Pinpoint the cell where the given text exists, returning its (X, Y) midpoint coordinate. 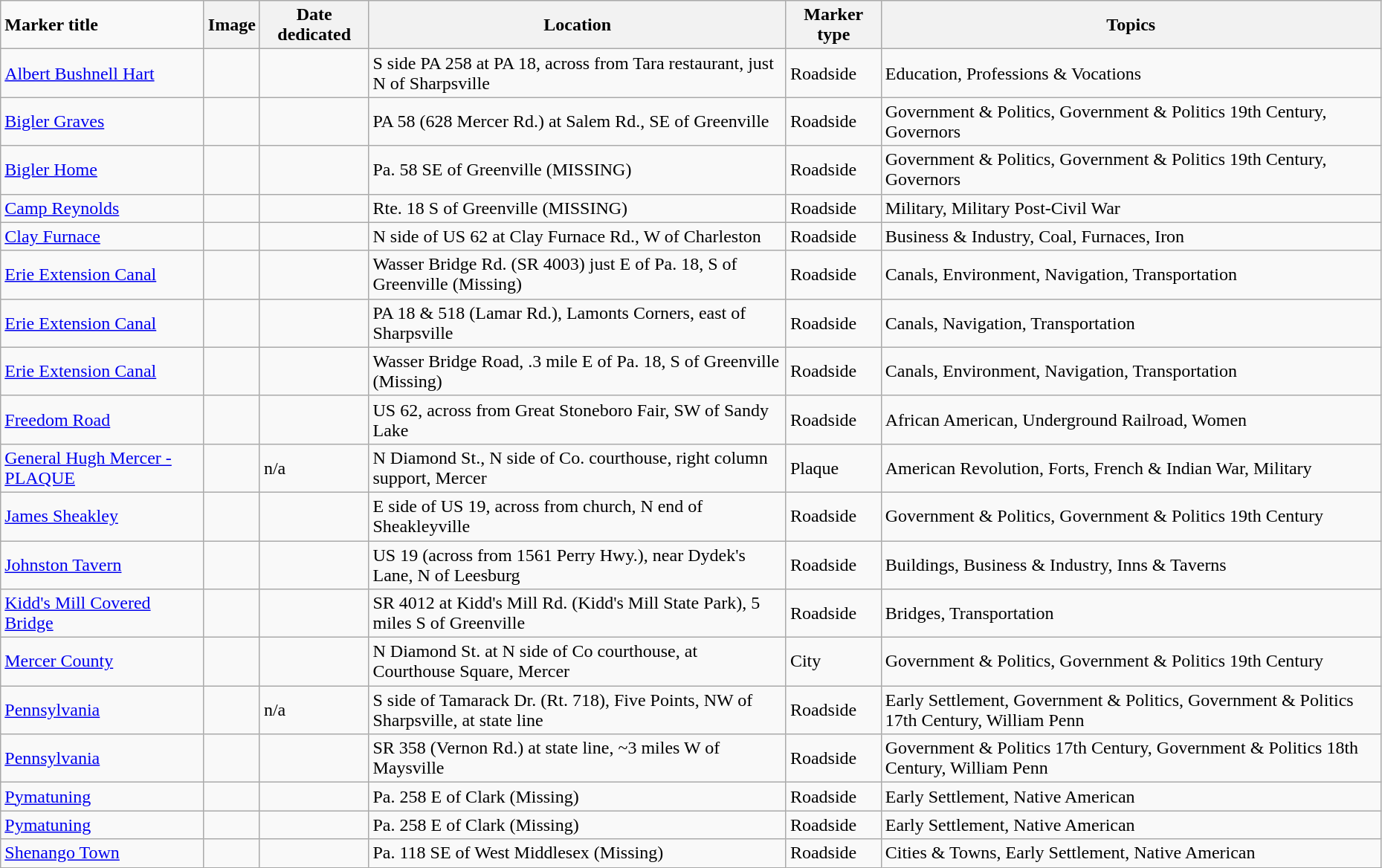
Topics (1131, 25)
Early Settlement, Government & Politics, Government & Politics 17th Century, William Penn (1131, 710)
S side of Tamarack Dr. (Rt. 718), Five Points, NW of Sharpsville, at state line (577, 710)
Bigler Home (103, 169)
Education, Professions & Vocations (1131, 73)
James Sheakley (103, 516)
Kidd's Mill Covered Bridge (103, 614)
N side of US 62 at Clay Furnace Rd., W of Charleston (577, 236)
Camp Reynolds (103, 208)
PA 58 (628 Mercer Rd.) at Salem Rd., SE of Greenville (577, 122)
Johnston Tavern (103, 565)
Government & Politics 17th Century, Government & Politics 18th Century, William Penn (1131, 758)
Pa. 118 SE of West Middlesex (Missing) (577, 853)
Bridges, Transportation (1131, 614)
SR 4012 at Kidd's Mill Rd. (Kidd's Mill State Park), 5 miles S of Greenville (577, 614)
E side of US 19, across from church, N end of Sheakleyville (577, 516)
General Hugh Mercer - PLAQUE (103, 468)
Pa. 58 SE of Greenville (MISSING) (577, 169)
American Revolution, Forts, French & Indian War, Military (1131, 468)
SR 358 (Vernon Rd.) at state line, ~3 miles W of Maysville (577, 758)
Rte. 18 S of Greenville (MISSING) (577, 208)
Business & Industry, Coal, Furnaces, Iron (1131, 236)
Cities & Towns, Early Settlement, Native American (1131, 853)
Marker type (833, 25)
Shenango Town (103, 853)
Buildings, Business & Industry, Inns & Taverns (1131, 565)
Wasser Bridge Road, .3 mile E of Pa. 18, S of Greenville (Missing) (577, 372)
Location (577, 25)
Military, Military Post-Civil War (1131, 208)
US 62, across from Great Stoneboro Fair, SW of Sandy Lake (577, 419)
Albert Bushnell Hart (103, 73)
PA 18 & 518 (Lamar Rd.), Lamonts Corners, east of Sharpsville (577, 323)
City (833, 661)
N Diamond St. at N side of Co courthouse, at Courthouse Square, Mercer (577, 661)
Wasser Bridge Rd. (SR 4003) just E of Pa. 18, S of Greenville (Missing) (577, 275)
Marker title (103, 25)
Plaque (833, 468)
US 19 (across from 1561 Perry Hwy.), near Dydek's Lane, N of Leesburg (577, 565)
Image (232, 25)
Bigler Graves (103, 122)
Date dedicated (314, 25)
S side PA 258 at PA 18, across from Tara restaurant, just N of Sharpsville (577, 73)
African American, Underground Railroad, Women (1131, 419)
Canals, Navigation, Transportation (1131, 323)
N Diamond St., N side of Co. courthouse, right column support, Mercer (577, 468)
Freedom Road (103, 419)
Clay Furnace (103, 236)
Mercer County (103, 661)
